Determine the (X, Y) coordinate at the center of the cell enclosing the given text.  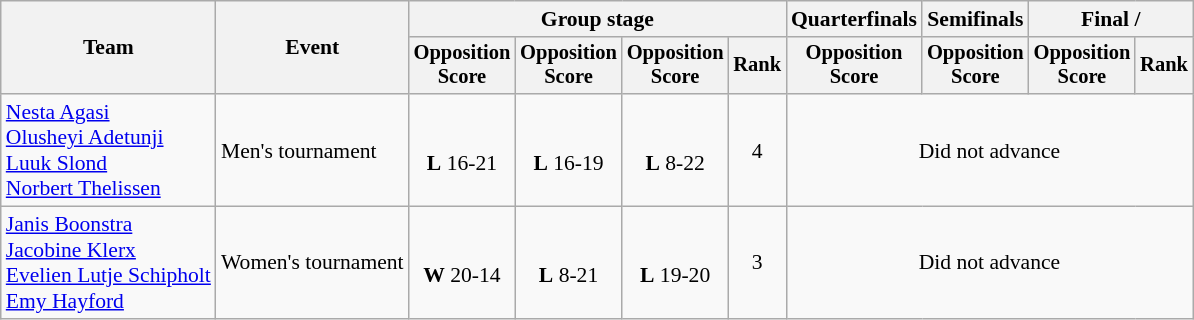
Quarterfinals (854, 19)
Nesta AgasiOlusheyi AdetunjiLuuk SlondNorbert Thelissen (108, 150)
Janis BoonstraJacobine KlerxEvelien Lutje SchipholtEmy Hayford (108, 263)
4 (757, 150)
Semifinals (976, 19)
Team (108, 48)
Final / (1111, 19)
Group stage (598, 19)
L 16-21 (462, 150)
L 19-20 (676, 263)
L 16-19 (568, 150)
Men's tournament (312, 150)
L 8-22 (676, 150)
3 (757, 263)
W 20-14 (462, 263)
Event (312, 48)
L 8-21 (568, 263)
Women's tournament (312, 263)
